Locate the cell with the specified text and output its [X, Y] center coordinate. 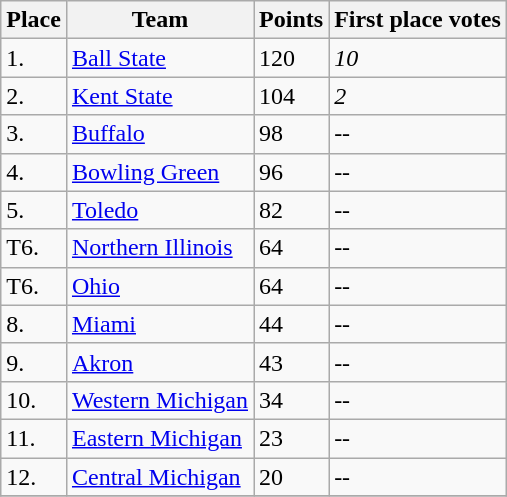
82 [292, 210]
Bowling Green [160, 172]
Miami [160, 324]
Place [34, 20]
20 [292, 477]
Team [160, 20]
104 [292, 96]
4. [34, 172]
34 [292, 400]
Ohio [160, 286]
First place votes [418, 20]
1. [34, 58]
120 [292, 58]
Western Michigan [160, 400]
43 [292, 362]
Toledo [160, 210]
Buffalo [160, 134]
44 [292, 324]
23 [292, 438]
11. [34, 438]
2 [418, 96]
12. [34, 477]
2. [34, 96]
Akron [160, 362]
Central Michigan [160, 477]
9. [34, 362]
10. [34, 400]
98 [292, 134]
8. [34, 324]
3. [34, 134]
96 [292, 172]
Northern Illinois [160, 248]
Ball State [160, 58]
Points [292, 20]
5. [34, 210]
10 [418, 58]
Eastern Michigan [160, 438]
Kent State [160, 96]
